For the text-containing cell, return its midpoint in (X, Y) coordinate format. 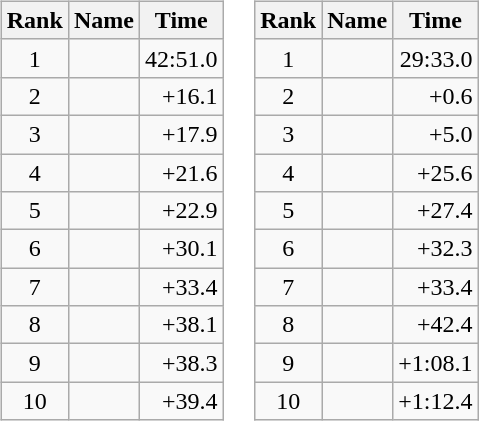
+38.3 (181, 363)
29:33.0 (436, 58)
+1:08.1 (436, 363)
+21.6 (181, 173)
+42.4 (436, 325)
+0.6 (436, 96)
+27.4 (436, 211)
+30.1 (181, 249)
+25.6 (436, 173)
+17.9 (181, 134)
+1:12.4 (436, 401)
+32.3 (436, 249)
+5.0 (436, 134)
+22.9 (181, 211)
42:51.0 (181, 58)
+39.4 (181, 401)
+16.1 (181, 96)
+38.1 (181, 325)
